Extract the (X, Y) coordinate from the center of the cell holding the provided text.  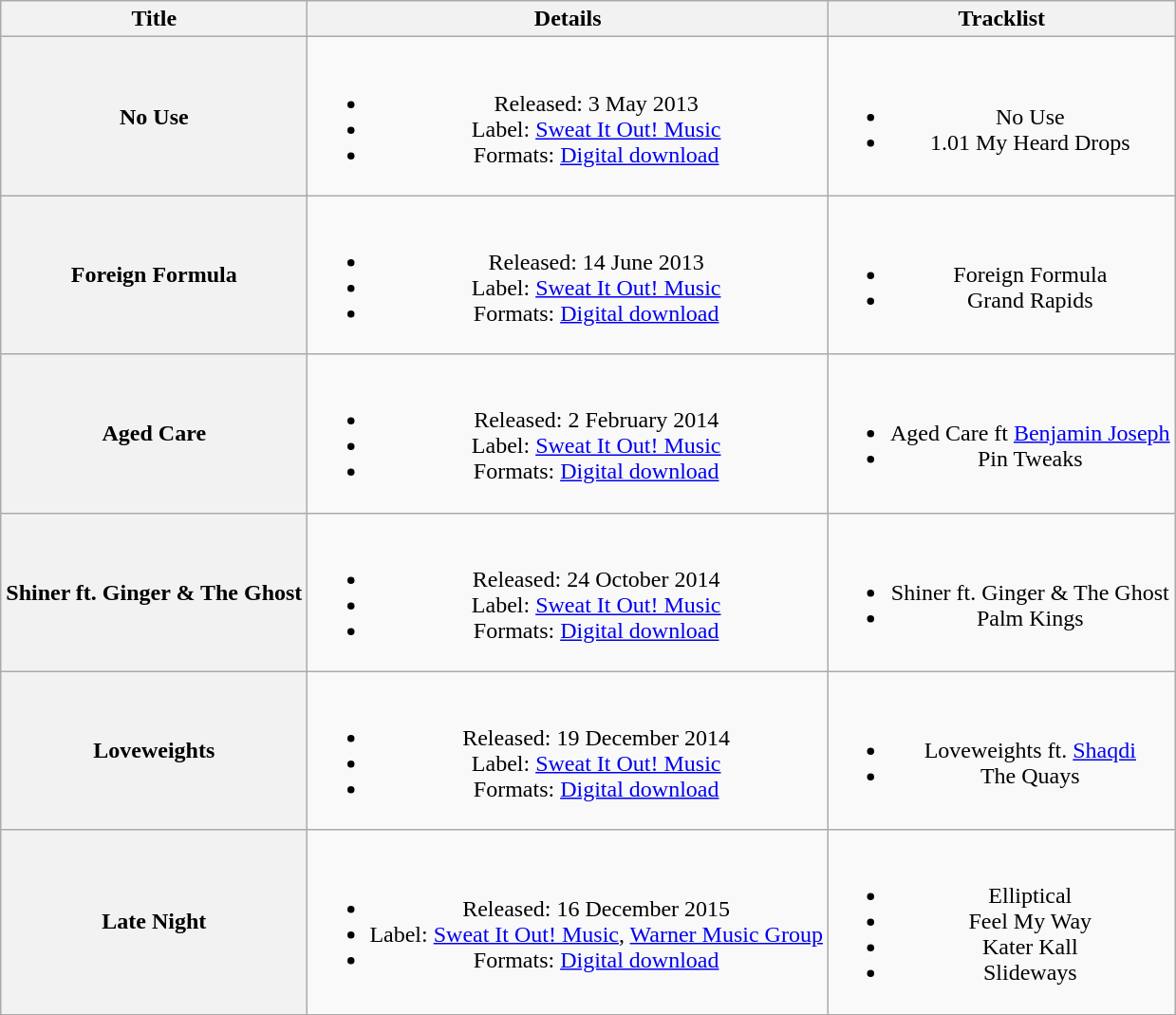
Tracklist (1001, 19)
No Use (154, 116)
Released: 19 December 2014Label: Sweat It Out! MusicFormats: Digital download (568, 750)
Loveweights ft. ShaqdiThe Quays (1001, 750)
Foreign Formula (154, 275)
Details (568, 19)
Loveweights (154, 750)
Title (154, 19)
Released: 2 February 2014Label: Sweat It Out! MusicFormats: Digital download (568, 433)
Foreign FormulaGrand Rapids (1001, 275)
Shiner ft. Ginger & The GhostPalm Kings (1001, 592)
Released: 16 December 2015Label: Sweat It Out! Music, Warner Music GroupFormats: Digital download (568, 922)
EllipticalFeel My WayKater KallSlideways (1001, 922)
Released: 3 May 2013Label: Sweat It Out! MusicFormats: Digital download (568, 116)
Late Night (154, 922)
Aged Care ft Benjamin JosephPin Tweaks (1001, 433)
Shiner ft. Ginger & The Ghost (154, 592)
No Use1.01 My Heard Drops (1001, 116)
Aged Care (154, 433)
Released: 24 October 2014Label: Sweat It Out! MusicFormats: Digital download (568, 592)
Released: 14 June 2013Label: Sweat It Out! MusicFormats: Digital download (568, 275)
